Determine the [x, y] coordinate at the center of the cell enclosing the given text.  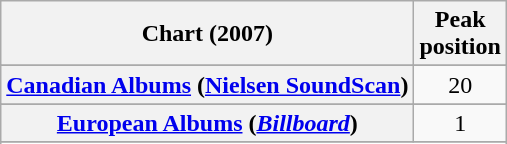
Canadian Albums (Nielsen SoundScan) [208, 85]
1 [460, 123]
Peak position [460, 34]
Chart (2007) [208, 34]
European Albums (Billboard) [208, 123]
20 [460, 85]
